For the text-containing cell, return its midpoint in [x, y] coordinate format. 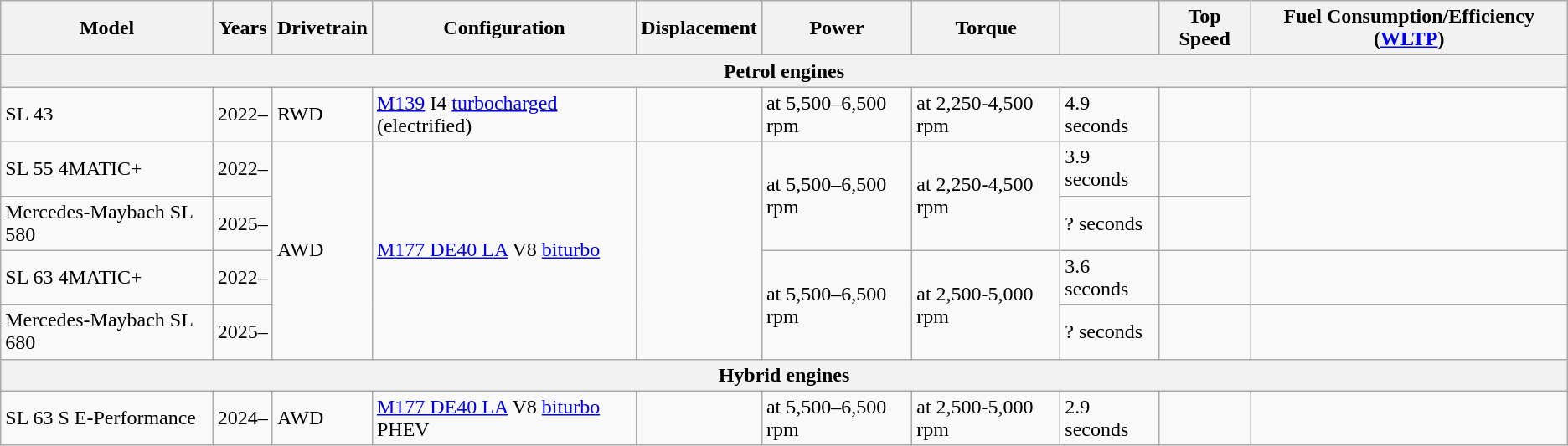
Hybrid engines [784, 375]
2024– [243, 418]
SL 43 [107, 114]
Top Speed [1204, 28]
M177 DE40 LA V8 biturbo [504, 250]
3.6 seconds [1109, 278]
SL 55 4MATIC+ [107, 169]
Configuration [504, 28]
Drivetrain [322, 28]
Power [836, 28]
RWD [322, 114]
Displacement [699, 28]
SL 63 4MATIC+ [107, 278]
3.9 seconds [1109, 169]
2.9 seconds [1109, 418]
Years [243, 28]
Mercedes-Maybach SL 580 [107, 223]
Fuel Consumption/Efficiency (WLTP) [1409, 28]
Petrol engines [784, 71]
4.9 seconds [1109, 114]
M177 DE40 LA V8 biturbo PHEV [504, 418]
Model [107, 28]
M139 I4 turbocharged (electrified) [504, 114]
Mercedes-Maybach SL 680 [107, 331]
Torque [987, 28]
SL 63 S E-Performance [107, 418]
